Locate the cell with the specified text and output its [X, Y] center coordinate. 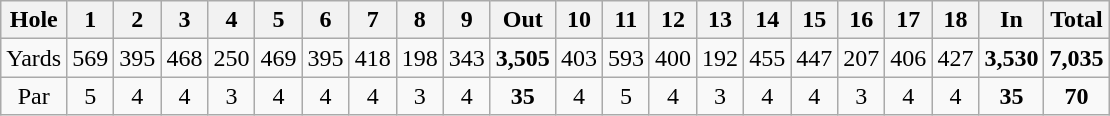
250 [232, 58]
7,035 [1076, 58]
14 [768, 20]
In [1012, 20]
3,530 [1012, 58]
569 [90, 58]
8 [420, 20]
Par [34, 96]
13 [720, 20]
427 [956, 58]
447 [814, 58]
70 [1076, 96]
7 [372, 20]
469 [278, 58]
403 [578, 58]
Out [522, 20]
17 [908, 20]
11 [626, 20]
10 [578, 20]
Yards [34, 58]
9 [466, 20]
18 [956, 20]
468 [184, 58]
2 [138, 20]
400 [672, 58]
16 [862, 20]
6 [326, 20]
Hole [34, 20]
343 [466, 58]
15 [814, 20]
198 [420, 58]
192 [720, 58]
Total [1076, 20]
406 [908, 58]
12 [672, 20]
207 [862, 58]
1 [90, 20]
418 [372, 58]
455 [768, 58]
593 [626, 58]
3,505 [522, 58]
